Identify which cell holds the provided text, then report its [X, Y] central coordinate. 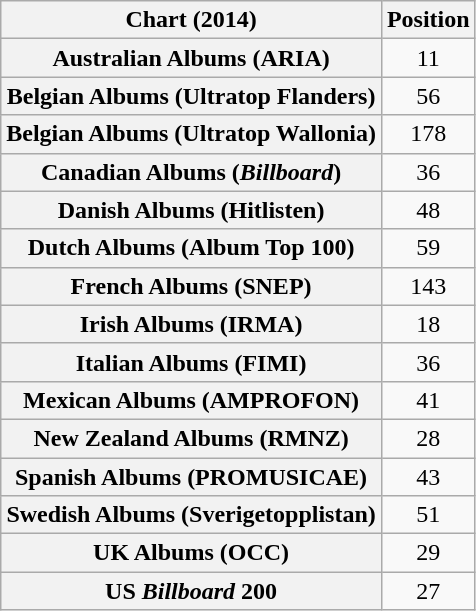
Mexican Albums (AMPROFON) [192, 400]
Chart (2014) [192, 20]
143 [428, 286]
US Billboard 200 [192, 591]
Belgian Albums (Ultratop Wallonia) [192, 134]
41 [428, 400]
178 [428, 134]
27 [428, 591]
59 [428, 248]
Swedish Albums (Sverigetopplistan) [192, 515]
28 [428, 438]
51 [428, 515]
Spanish Albums (PROMUSICAE) [192, 477]
48 [428, 210]
Position [428, 20]
Italian Albums (FIMI) [192, 362]
Dutch Albums (Album Top 100) [192, 248]
French Albums (SNEP) [192, 286]
43 [428, 477]
29 [428, 553]
Canadian Albums (Billboard) [192, 172]
New Zealand Albums (RMNZ) [192, 438]
11 [428, 58]
UK Albums (OCC) [192, 553]
Irish Albums (IRMA) [192, 324]
18 [428, 324]
Australian Albums (ARIA) [192, 58]
Danish Albums (Hitlisten) [192, 210]
Belgian Albums (Ultratop Flanders) [192, 96]
56 [428, 96]
